Determine the [X, Y] coordinate at the center of the cell enclosing the given text.  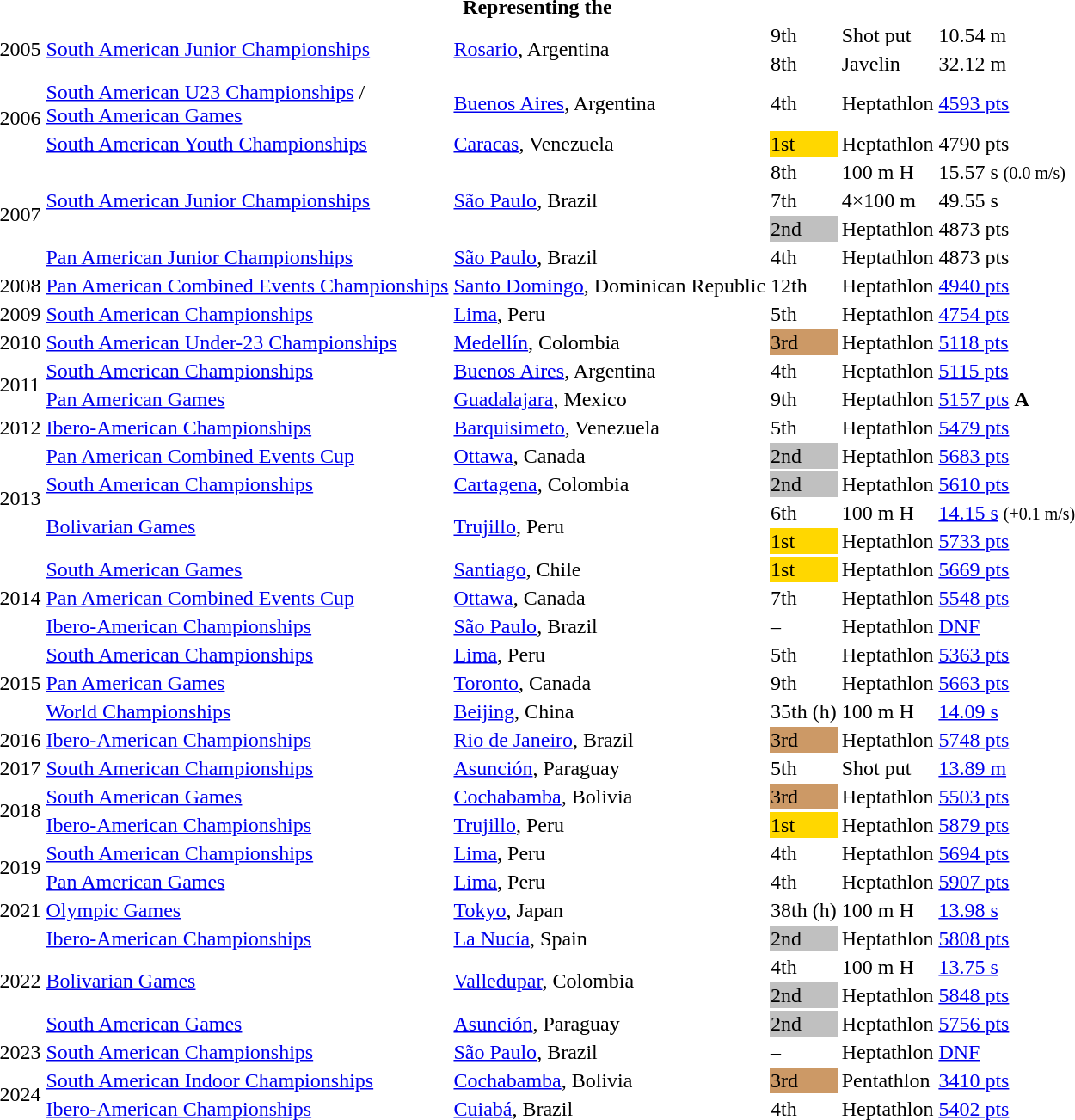
Santo Domingo, Dominican Republic [610, 286]
12th [804, 286]
Cartagena, Colombia [610, 484]
Caracas, Venezuela [610, 144]
South American Youth Championships [248, 144]
Barquisimeto, Venezuela [610, 428]
Santiago, Chile [610, 569]
Pan American Combined Events Championships [248, 286]
Javelin [888, 64]
Rio de Janeiro, Brazil [610, 740]
South American Indoor Championships [248, 1080]
La Nucía, Spain [610, 938]
Guadalajara, Mexico [610, 399]
Pan American Junior Championships [248, 257]
4×100 m [888, 200]
35th (h) [804, 711]
6th [804, 513]
South American U23 Championships / South American Games [248, 103]
Valledupar, Colombia [610, 981]
Pentathlon [888, 1080]
Rosario, Argentina [610, 50]
38th (h) [804, 910]
Toronto, Canada [610, 683]
World Championships [248, 711]
South American Under-23 Championships [248, 342]
Olympic Games [248, 910]
Medellín, Colombia [610, 342]
Beijing, China [610, 711]
Tokyo, Japan [610, 910]
